From the cell containing the given text, extract its center point as [x, y] coordinate. 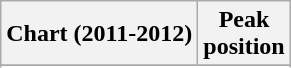
Peakposition [244, 34]
Chart (2011-2012) [100, 34]
